Find where the given text appears and provide that cell's center as [X, Y] coordinate. 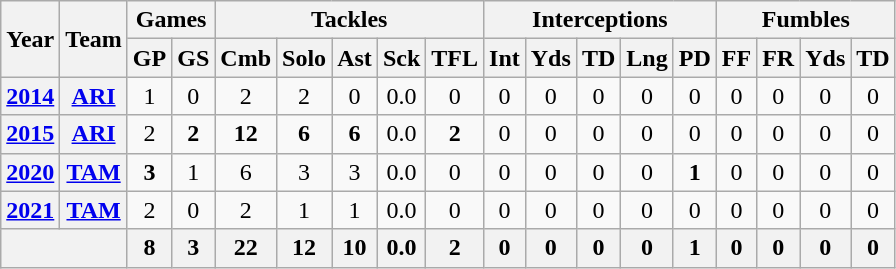
2021 [30, 210]
PD [694, 58]
Interceptions [600, 20]
FR [778, 58]
Sck [401, 58]
FF [736, 58]
Year [30, 39]
10 [355, 248]
Games [170, 20]
2020 [30, 172]
TFL [455, 58]
GP [149, 58]
2014 [30, 96]
22 [246, 248]
Cmb [246, 58]
Lng [647, 58]
8 [149, 248]
Fumbles [806, 20]
GS [194, 58]
Team [94, 39]
2015 [30, 134]
Ast [355, 58]
Int [505, 58]
Tackles [350, 20]
Solo [304, 58]
